Identify which cell holds the provided text, then report its (x, y) central coordinate. 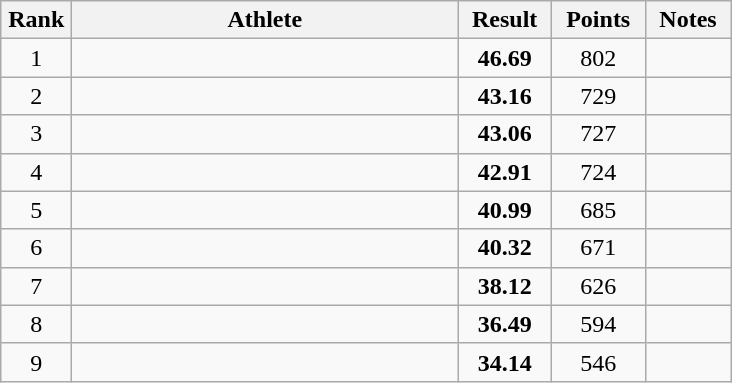
40.99 (505, 210)
546 (598, 362)
727 (598, 134)
8 (36, 324)
Points (598, 20)
671 (598, 248)
Result (505, 20)
46.69 (505, 58)
724 (598, 172)
802 (598, 58)
594 (598, 324)
1 (36, 58)
Notes (688, 20)
Athlete (265, 20)
Rank (36, 20)
6 (36, 248)
38.12 (505, 286)
34.14 (505, 362)
2 (36, 96)
43.06 (505, 134)
7 (36, 286)
9 (36, 362)
729 (598, 96)
36.49 (505, 324)
685 (598, 210)
43.16 (505, 96)
626 (598, 286)
3 (36, 134)
5 (36, 210)
40.32 (505, 248)
42.91 (505, 172)
4 (36, 172)
